Return [x, y] of the center of cell containing provided text 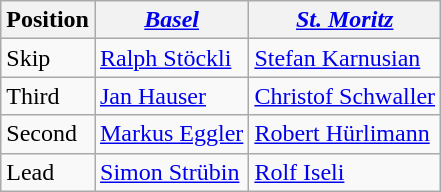
Position [48, 20]
Stefan Karnusian [345, 58]
Rolf Iseli [345, 172]
Ralph Stöckli [171, 58]
Basel [171, 20]
Third [48, 96]
Markus Eggler [171, 134]
Second [48, 134]
Christof Schwaller [345, 96]
Lead [48, 172]
Skip [48, 58]
Simon Strübin [171, 172]
Jan Hauser [171, 96]
St. Moritz [345, 20]
Robert Hürlimann [345, 134]
